Pinpoint the cell where the given text exists, returning its [X, Y] midpoint coordinate. 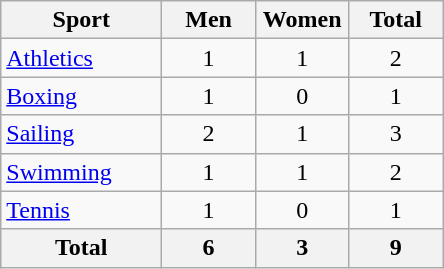
Swimming [82, 172]
9 [396, 248]
Sport [82, 20]
Athletics [82, 58]
Women [302, 20]
Men [209, 20]
6 [209, 248]
Tennis [82, 210]
Sailing [82, 134]
Boxing [82, 96]
